Detect which cell encompasses the target text, then output its [X, Y] center coordinate. 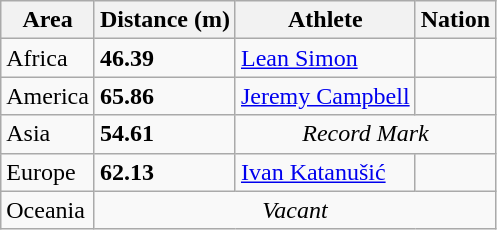
Area [48, 20]
46.39 [164, 58]
Vacant [294, 210]
Record Mark [365, 134]
Asia [48, 134]
Athlete [325, 20]
Lean Simon [325, 58]
62.13 [164, 172]
Nation [455, 20]
Europe [48, 172]
America [48, 96]
Distance (m) [164, 20]
Ivan Katanušić [325, 172]
Jeremy Campbell [325, 96]
54.61 [164, 134]
Africa [48, 58]
65.86 [164, 96]
Oceania [48, 210]
